Output the [x, y] coordinate of the center of the cell containing the given text.  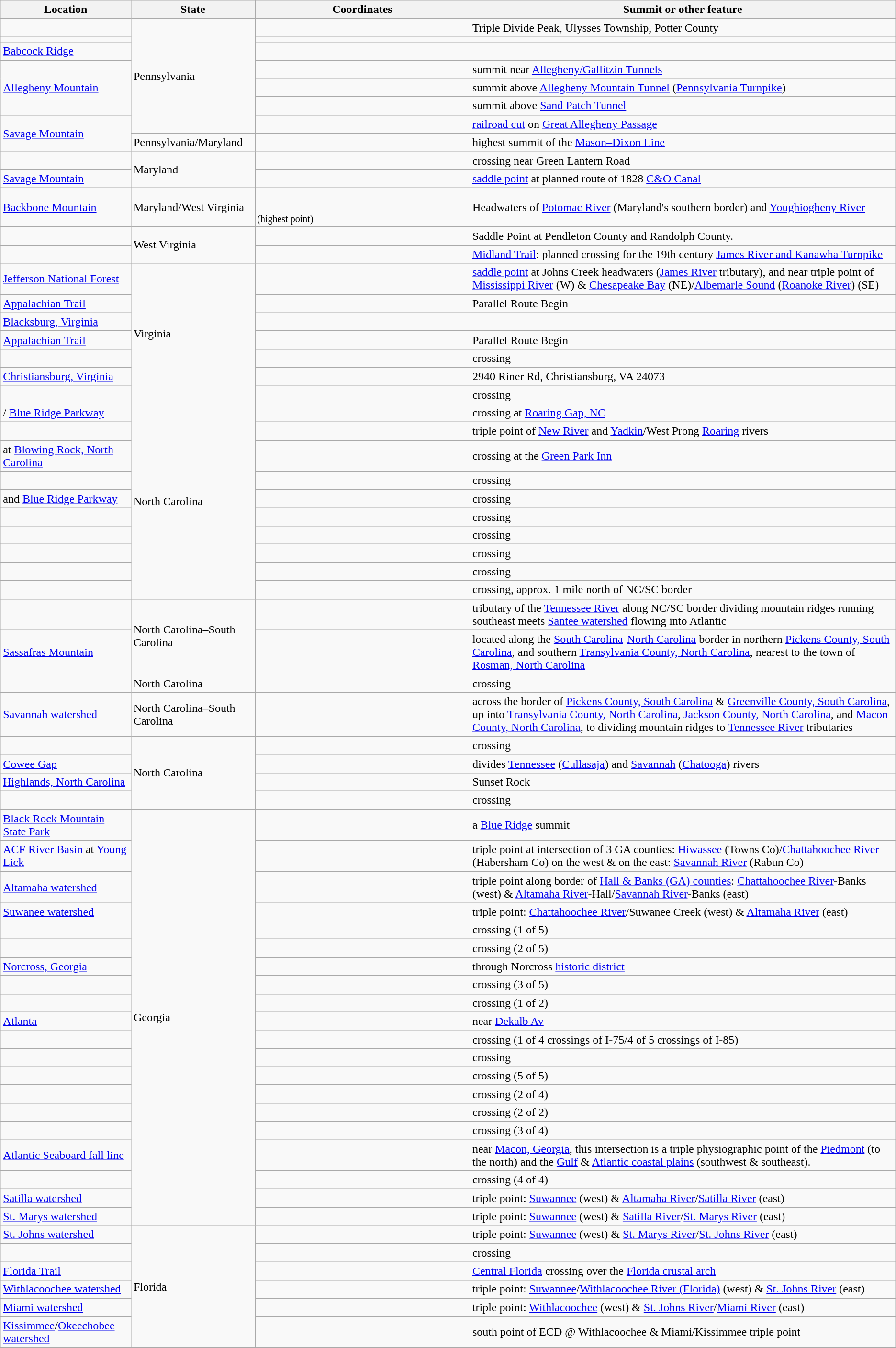
Jefferson National Forest [66, 279]
West Virginia [192, 245]
a Blue Ridge summit [683, 825]
Savannah watershed [66, 714]
crossing at Roaring Gap, NC [683, 413]
crossing (3 of 4) [683, 1131]
triple point: Suwannee (west) & St. Marys River/St. Johns River (east) [683, 1235]
triple point: Withlacoochee (west) & St. Johns River/Miami River (east) [683, 1307]
at Blowing Rock, North Carolina [66, 456]
triple point along border of Hall & Banks (GA) counties: Chattahoochee River-Banks (west) & Altamaha River-Hall/Savannah River-Banks (east) [683, 887]
crossing, approx. 1 mile north of NC/SC border [683, 590]
Georgia [192, 1018]
summit near Allegheny/Gallitzin Tunnels [683, 69]
Cowee Gap [66, 764]
Sunset Rock [683, 782]
Saddle Point at Pendleton County and Randolph County. [683, 236]
triple point: Suwannee (west) & Satilla River/St. Marys River (east) [683, 1216]
crossing (4 of 4) [683, 1180]
Miami watershed [66, 1307]
2940 Riner Rd, Christiansburg, VA 24073 [683, 376]
Virginia [192, 333]
Blacksburg, Virginia [66, 322]
triple point of New River and Yadkin/West Prong Roaring rivers [683, 431]
Altamaha watershed [66, 887]
crossing (3 of 5) [683, 985]
St. Johns watershed [66, 1235]
triple point: Chattahoochee River/Suwanee Creek (west) & Altamaha River (east) [683, 912]
Midland Trail: planned crossing for the 19th century James River and Kanawha Turnpike [683, 254]
Suwanee watershed [66, 912]
(highest point) [363, 207]
tributary of the Tennessee River along NC/SC border dividing mountain ridges running southeast meets Santee watershed flowing into Atlantic [683, 615]
railroad cut on Great Allegheny Passage [683, 124]
Withlacoochee watershed [66, 1289]
Coordinates [363, 10]
Florida Trail [66, 1271]
Sassafras Mountain [66, 652]
triple point: Suwannee/Withlacoochee River (Florida) (west) & St. Johns River (east) [683, 1289]
ACF River Basin at Young Lick [66, 856]
south point of ECD @ Withlacoochee & Miami/Kissimmee triple point [683, 1332]
Kissimmee/Okeechobee watershed [66, 1332]
Florida [192, 1287]
summit above Sand Patch Tunnel [683, 106]
Location [66, 10]
Christiansburg, Virginia [66, 376]
Babcock Ridge [66, 51]
and Blue Ridge Parkway [66, 499]
Allegheny Mountain [66, 88]
Atlanta [66, 1021]
Pennsylvania/Maryland [192, 142]
State [192, 10]
Satilla watershed [66, 1198]
near Dekalb Av [683, 1021]
crossing (2 of 4) [683, 1094]
Pennsylvania [192, 76]
/ Blue Ridge Parkway [66, 413]
St. Marys watershed [66, 1216]
Highlands, North Carolina [66, 782]
Central Florida crossing over the Florida crustal arch [683, 1271]
crossing (5 of 5) [683, 1076]
crossing at the Green Park Inn [683, 456]
saddle point at planned route of 1828 C&O Canal [683, 179]
Backbone Mountain [66, 207]
Black Rock Mountain State Park [66, 825]
crossing (2 of 2) [683, 1112]
Headwaters of Potomac River (Maryland's southern border) and Youghiogheny River [683, 207]
Atlantic Seaboard fall line [66, 1156]
Triple Divide Peak, Ulysses Township, Potter County [683, 28]
divides Tennessee (Cullasaja) and Savannah (Chatooga) rivers [683, 764]
crossing near Green Lantern Road [683, 160]
crossing (1 of 4 crossings of I-75/4 of 5 crossings of I-85) [683, 1039]
crossing (2 of 5) [683, 948]
Maryland/West Virginia [192, 207]
Maryland [192, 169]
highest summit of the Mason–Dixon Line [683, 142]
Norcross, Georgia [66, 966]
crossing (1 of 5) [683, 930]
triple point: Suwannee (west) & Altamaha River/Satilla River (east) [683, 1198]
summit above Allegheny Mountain Tunnel (Pennsylvania Turnpike) [683, 88]
crossing (1 of 2) [683, 1003]
through Norcross historic district [683, 966]
Summit or other feature [683, 10]
